Detect which cell encompasses the target text, then output its (x, y) center coordinate. 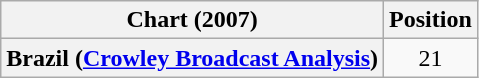
21 (431, 58)
Chart (2007) (192, 20)
Position (431, 20)
Brazil (Crowley Broadcast Analysis) (192, 58)
